Provide the (X, Y) coordinate of the cell's center where the given text is located.  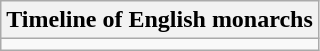
Timeline of English monarchs (160, 20)
